Scan for the cell matching the given text and deliver its [x, y] coordinate at center. 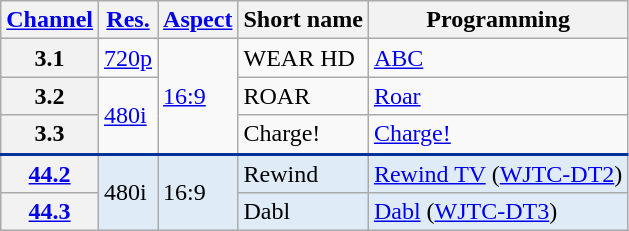
Res. [128, 20]
Short name [303, 20]
44.2 [50, 174]
Aspect [198, 20]
Rewind [303, 174]
Programming [498, 20]
Rewind TV (WJTC-DT2) [498, 174]
Dabl [303, 212]
Channel [50, 20]
720p [128, 58]
3.2 [50, 96]
3.1 [50, 58]
44.3 [50, 212]
ABC [498, 58]
Dabl (WJTC-DT3) [498, 212]
ROAR [303, 96]
WEAR HD [303, 58]
3.3 [50, 134]
Roar [498, 96]
